Locate the cell with the specified text and output its [x, y] center coordinate. 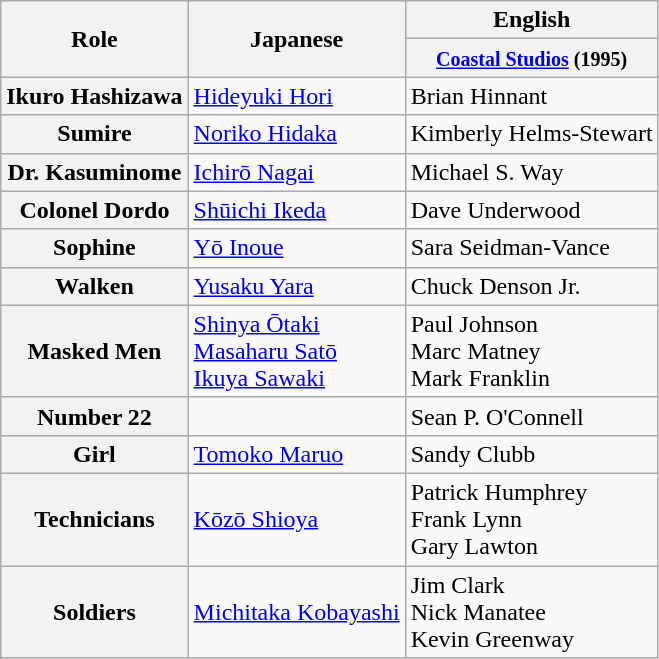
Coastal Studios (1995) [532, 58]
Yusaku Yara [296, 286]
Noriko Hidaka [296, 134]
Michitaka Kobayashi [296, 612]
Kimberly Helms-Stewart [532, 134]
Shūichi Ikeda [296, 210]
Masked Men [94, 351]
Tomoko Maruo [296, 454]
Dave Underwood [532, 210]
Jim ClarkNick ManateeKevin Greenway [532, 612]
Yō Inoue [296, 248]
Sandy Clubb [532, 454]
Colonel Dordo [94, 210]
Sean P. O'Connell [532, 416]
Ikuro Hashizawa [94, 96]
Chuck Denson Jr. [532, 286]
Japanese [296, 39]
Kōzō Shioya [296, 519]
Sumire [94, 134]
Sara Seidman-Vance [532, 248]
Ichirō Nagai [296, 172]
Soldiers [94, 612]
Paul JohnsonMarc MatneyMark Franklin [532, 351]
English [532, 20]
Number 22 [94, 416]
Girl [94, 454]
Walken [94, 286]
Brian Hinnant [532, 96]
Patrick HumphreyFrank LynnGary Lawton [532, 519]
Hideyuki Hori [296, 96]
Role [94, 39]
Technicians [94, 519]
Dr. Kasuminome [94, 172]
Michael S. Way [532, 172]
Sophine [94, 248]
Shinya ŌtakiMasaharu SatōIkuya Sawaki [296, 351]
